Provide the [X, Y] coordinate of the cell's center where the given text is located.  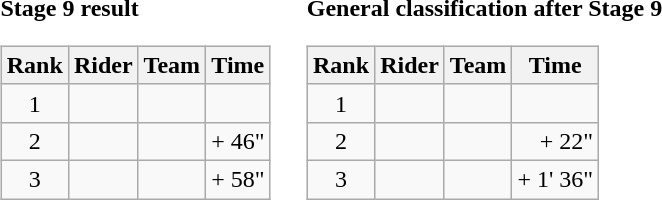
+ 1' 36" [556, 179]
+ 22" [556, 141]
+ 58" [238, 179]
+ 46" [238, 141]
